Search for the cell housing the specified text and yield its [X, Y] center coordinate. 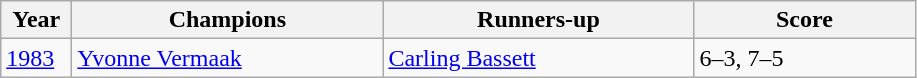
Score [804, 20]
Yvonne Vermaak [228, 58]
Year [36, 20]
Champions [228, 20]
1983 [36, 58]
6–3, 7–5 [804, 58]
Carling Bassett [538, 58]
Runners-up [538, 20]
